Detect which cell encompasses the target text, then output its [x, y] center coordinate. 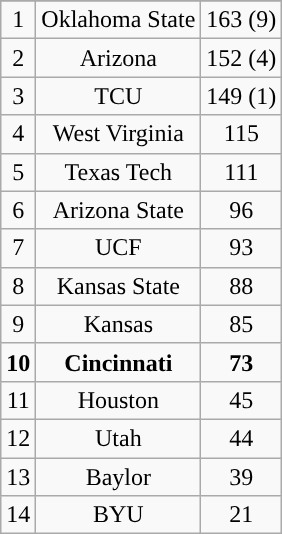
163 (9) [242, 20]
BYU [118, 515]
96 [242, 210]
Texas Tech [118, 172]
13 [18, 477]
Utah [118, 438]
6 [18, 210]
Kansas [118, 324]
5 [18, 172]
Kansas State [118, 286]
44 [242, 438]
9 [18, 324]
149 (1) [242, 96]
73 [242, 362]
4 [18, 134]
Arizona State [118, 210]
14 [18, 515]
3 [18, 96]
11 [18, 400]
Houston [118, 400]
12 [18, 438]
Arizona [118, 58]
10 [18, 362]
111 [242, 172]
West Virginia [118, 134]
39 [242, 477]
85 [242, 324]
1 [18, 20]
2 [18, 58]
Baylor [118, 477]
45 [242, 400]
7 [18, 248]
21 [242, 515]
88 [242, 286]
93 [242, 248]
Oklahoma State [118, 20]
Cincinnati [118, 362]
TCU [118, 96]
8 [18, 286]
152 (4) [242, 58]
UCF [118, 248]
115 [242, 134]
